Provide the (x, y) coordinate of the cell's center where the given text is located.  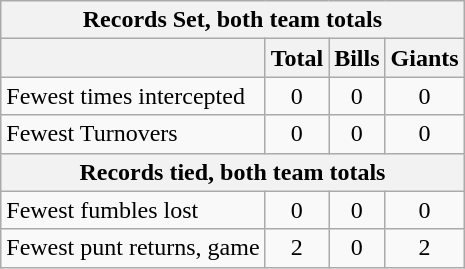
Fewest Turnovers (133, 134)
Bills (357, 58)
Fewest punt returns, game (133, 248)
Records Set, both team totals (232, 20)
Total (297, 58)
Fewest times intercepted (133, 96)
Giants (424, 58)
Fewest fumbles lost (133, 210)
Records tied, both team totals (232, 172)
